For the text-containing cell, return its midpoint in (X, Y) coordinate format. 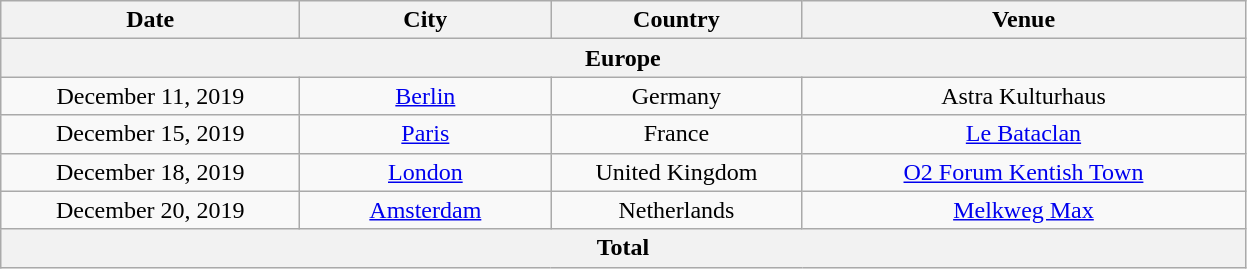
City (426, 20)
December 18, 2019 (150, 172)
December 15, 2019 (150, 134)
Europe (623, 58)
Total (623, 248)
United Kingdom (676, 172)
Country (676, 20)
December 11, 2019 (150, 96)
Venue (1024, 20)
Berlin (426, 96)
Date (150, 20)
Paris (426, 134)
December 20, 2019 (150, 210)
O2 Forum Kentish Town (1024, 172)
Germany (676, 96)
Le Bataclan (1024, 134)
Astra Kulturhaus (1024, 96)
France (676, 134)
London (426, 172)
Amsterdam (426, 210)
Melkweg Max (1024, 210)
Netherlands (676, 210)
